Search for the cell housing the specified text and yield its [X, Y] center coordinate. 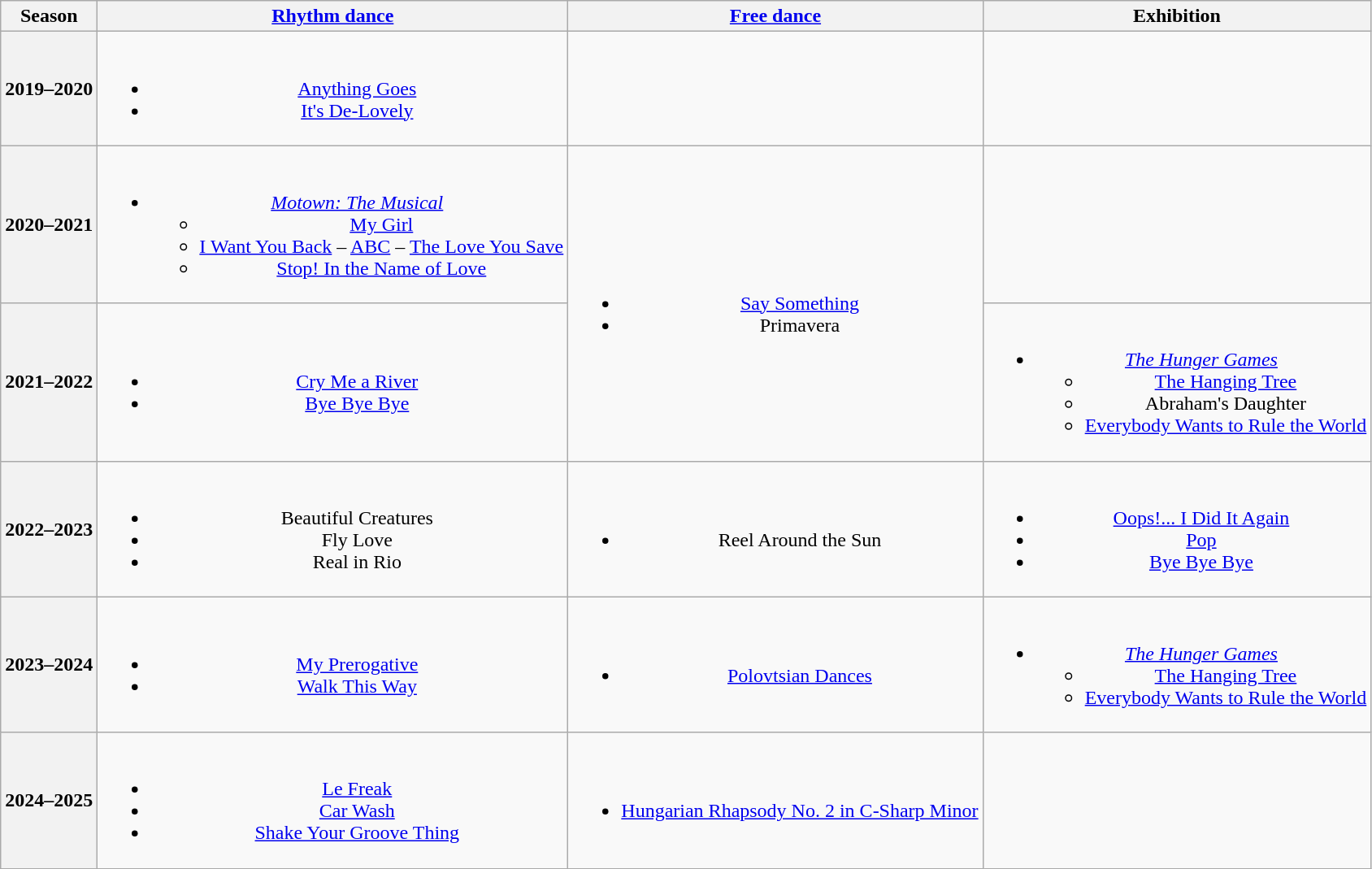
2021–2022 [49, 382]
Polovtsian Dances [775, 665]
Le Freak Car Wash Shake Your Groove Thing [333, 800]
2019–2020 [49, 89]
2024–2025 [49, 800]
2020–2021 [49, 224]
Beautiful Creatures Fly Love Real in Rio [333, 528]
Motown: The MusicalMy GirlI Want You Back – ABC – The Love You SaveStop! In the Name of Love [333, 224]
My Prerogative Walk This Way [333, 665]
Cry Me a River Bye Bye Bye [333, 382]
2022–2023 [49, 528]
Hungarian Rhapsody No. 2 in C-Sharp Minor [775, 800]
The Hunger GamesThe Hanging Tree Abraham's Daughter Everybody Wants to Rule the World [1177, 382]
The Hunger GamesThe Hanging Tree Everybody Wants to Rule the World [1177, 665]
Reel Around the Sun [775, 528]
Say Something Primavera [775, 303]
Oops!... I Did It Again PopBye Bye Bye [1177, 528]
2023–2024 [49, 665]
Anything Goes It's De-Lovely [333, 89]
Season [49, 16]
Free dance [775, 16]
Rhythm dance [333, 16]
Exhibition [1177, 16]
